Output the (x, y) coordinate of the center of the cell containing the given text.  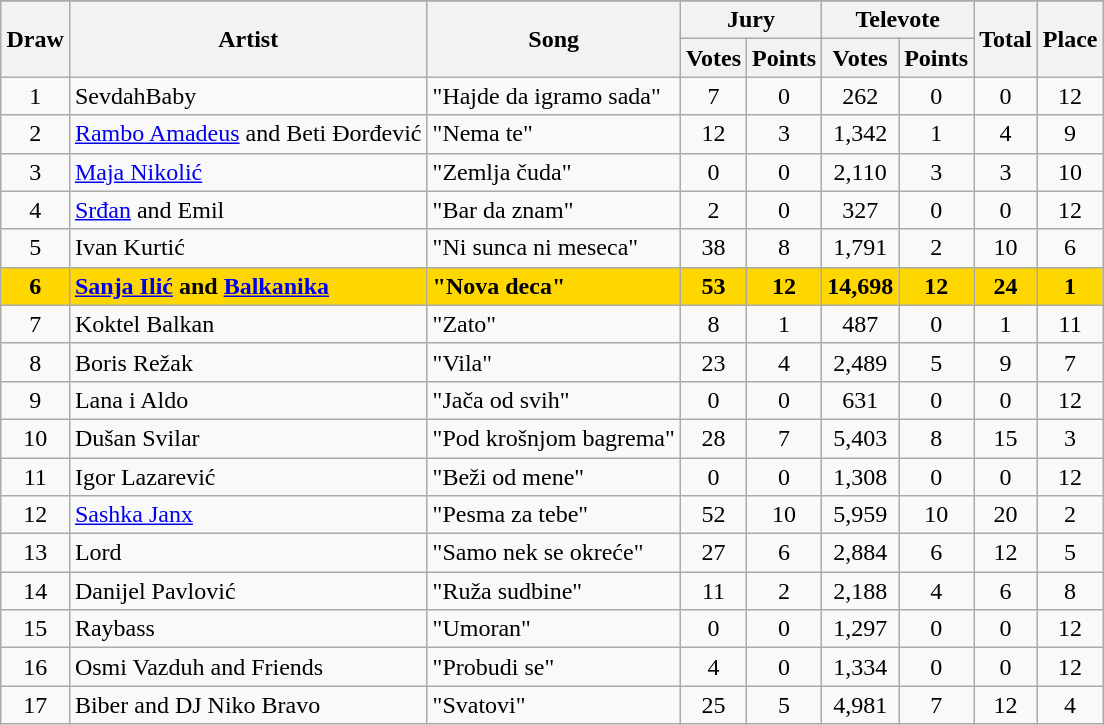
1,334 (860, 667)
"Hajde da igramo sada" (554, 96)
Srđan and Emil (248, 210)
"Ni sunca ni meseca" (554, 248)
27 (713, 553)
Sashka Janx (248, 515)
14 (35, 591)
"Nema te" (554, 134)
23 (713, 362)
Draw (35, 39)
"Zemlja čuda" (554, 172)
Dušan Svilar (248, 438)
"Vila" (554, 362)
13 (35, 553)
17 (35, 705)
"Beži od mene" (554, 477)
Igor Lazarević (248, 477)
"Nova deca" (554, 286)
Koktel Balkan (248, 324)
24 (1006, 286)
Boris Režak (248, 362)
Total (1006, 39)
2,188 (860, 591)
28 (713, 438)
38 (713, 248)
Raybass (248, 629)
1,342 (860, 134)
Ivan Kurtić (248, 248)
2,489 (860, 362)
1,791 (860, 248)
"Jača od svih" (554, 400)
Televote (898, 20)
16 (35, 667)
2,884 (860, 553)
Osmi Vazduh and Friends (248, 667)
Song (554, 39)
Artist (248, 39)
631 (860, 400)
Danijel Pavlović (248, 591)
"Svatovi" (554, 705)
14,698 (860, 286)
5,403 (860, 438)
53 (713, 286)
Lana i Aldo (248, 400)
327 (860, 210)
5,959 (860, 515)
Rambo Amadeus and Beti Đorđević (248, 134)
Biber and DJ Niko Bravo (248, 705)
4,981 (860, 705)
"Probudi se" (554, 667)
20 (1006, 515)
"Umoran" (554, 629)
Place (1070, 39)
"Pesma za tebe" (554, 515)
Maja Nikolić (248, 172)
2,110 (860, 172)
25 (713, 705)
"Samo nek se okreće" (554, 553)
1,308 (860, 477)
Sanja Ilić and Balkanika (248, 286)
"Ruža sudbine" (554, 591)
Jury (750, 20)
52 (713, 515)
262 (860, 96)
SevdahBaby (248, 96)
Lord (248, 553)
"Zato" (554, 324)
487 (860, 324)
"Pod krošnjom bagrema" (554, 438)
1,297 (860, 629)
"Bar da znam" (554, 210)
